Return the (x, y) coordinate for the center point of the cell that contains the specified text.  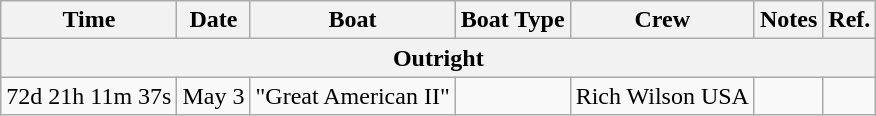
"Great American II" (352, 96)
Date (214, 20)
Notes (788, 20)
Boat Type (512, 20)
72d 21h 11m 37s (89, 96)
Ref. (850, 20)
Time (89, 20)
Crew (662, 20)
Boat (352, 20)
Outright (438, 58)
Rich Wilson USA (662, 96)
May 3 (214, 96)
